Detect which cell encompasses the target text, then output its (X, Y) center coordinate. 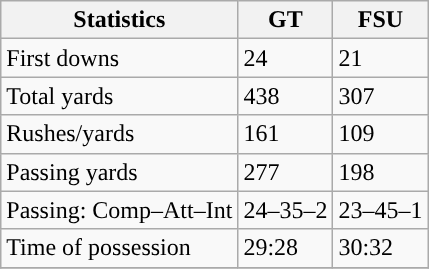
Total yards (120, 96)
Rushes/yards (120, 134)
307 (380, 96)
30:32 (380, 248)
First downs (120, 58)
GT (286, 20)
FSU (380, 20)
29:28 (286, 248)
198 (380, 172)
24–35–2 (286, 210)
21 (380, 58)
Statistics (120, 20)
23–45–1 (380, 210)
Time of possession (120, 248)
277 (286, 172)
161 (286, 134)
Passing yards (120, 172)
Passing: Comp–Att–Int (120, 210)
438 (286, 96)
24 (286, 58)
109 (380, 134)
